Return (x, y) of the center of cell containing provided text 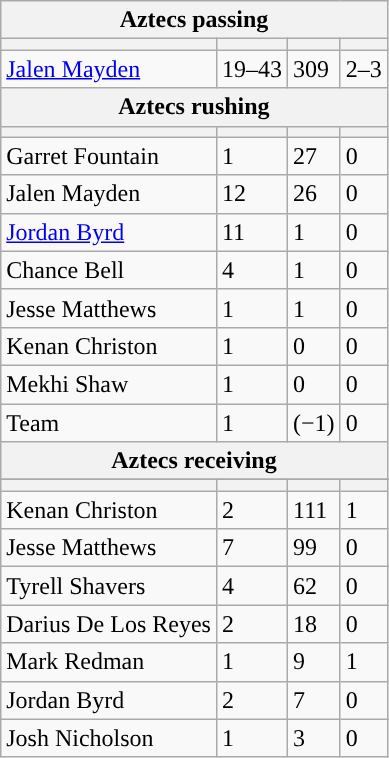
62 (314, 586)
18 (314, 624)
Aztecs rushing (194, 107)
Tyrell Shavers (109, 586)
(−1) (314, 423)
2–3 (364, 69)
9 (314, 662)
Mekhi Shaw (109, 384)
Aztecs receiving (194, 461)
Team (109, 423)
27 (314, 156)
99 (314, 548)
Chance Bell (109, 270)
12 (252, 194)
Aztecs passing (194, 20)
111 (314, 510)
Josh Nicholson (109, 738)
19–43 (252, 69)
11 (252, 232)
Mark Redman (109, 662)
Darius De Los Reyes (109, 624)
309 (314, 69)
26 (314, 194)
3 (314, 738)
Garret Fountain (109, 156)
